Search for the cell housing the specified text and yield its (X, Y) center coordinate. 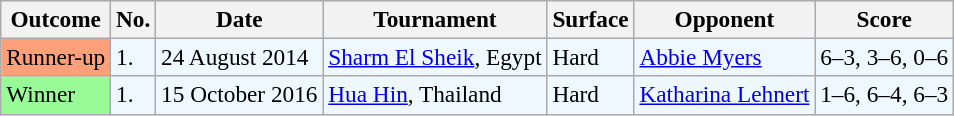
Tournament (435, 19)
Opponent (724, 19)
Hua Hin, Thailand (435, 95)
Sharm El Sheik, Egypt (435, 57)
Abbie Myers (724, 57)
1–6, 6–4, 6–3 (884, 95)
Katharina Lehnert (724, 95)
Winner (56, 95)
6–3, 3–6, 0–6 (884, 57)
15 October 2016 (240, 95)
Runner-up (56, 57)
Date (240, 19)
24 August 2014 (240, 57)
Surface (590, 19)
No. (134, 19)
Score (884, 19)
Outcome (56, 19)
